Scan for the cell matching the given text and deliver its (x, y) coordinate at center. 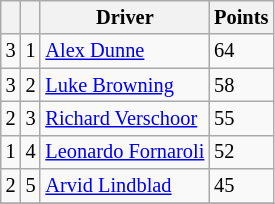
Alex Dunne (124, 51)
58 (241, 85)
Points (241, 17)
Luke Browning (124, 85)
4 (31, 152)
Arvid Lindblad (124, 186)
64 (241, 51)
5 (31, 186)
55 (241, 118)
52 (241, 152)
Richard Verschoor (124, 118)
Driver (124, 17)
45 (241, 186)
Leonardo Fornaroli (124, 152)
